Capture the cell that displays the provided text and extract its (x, y) central coordinate. 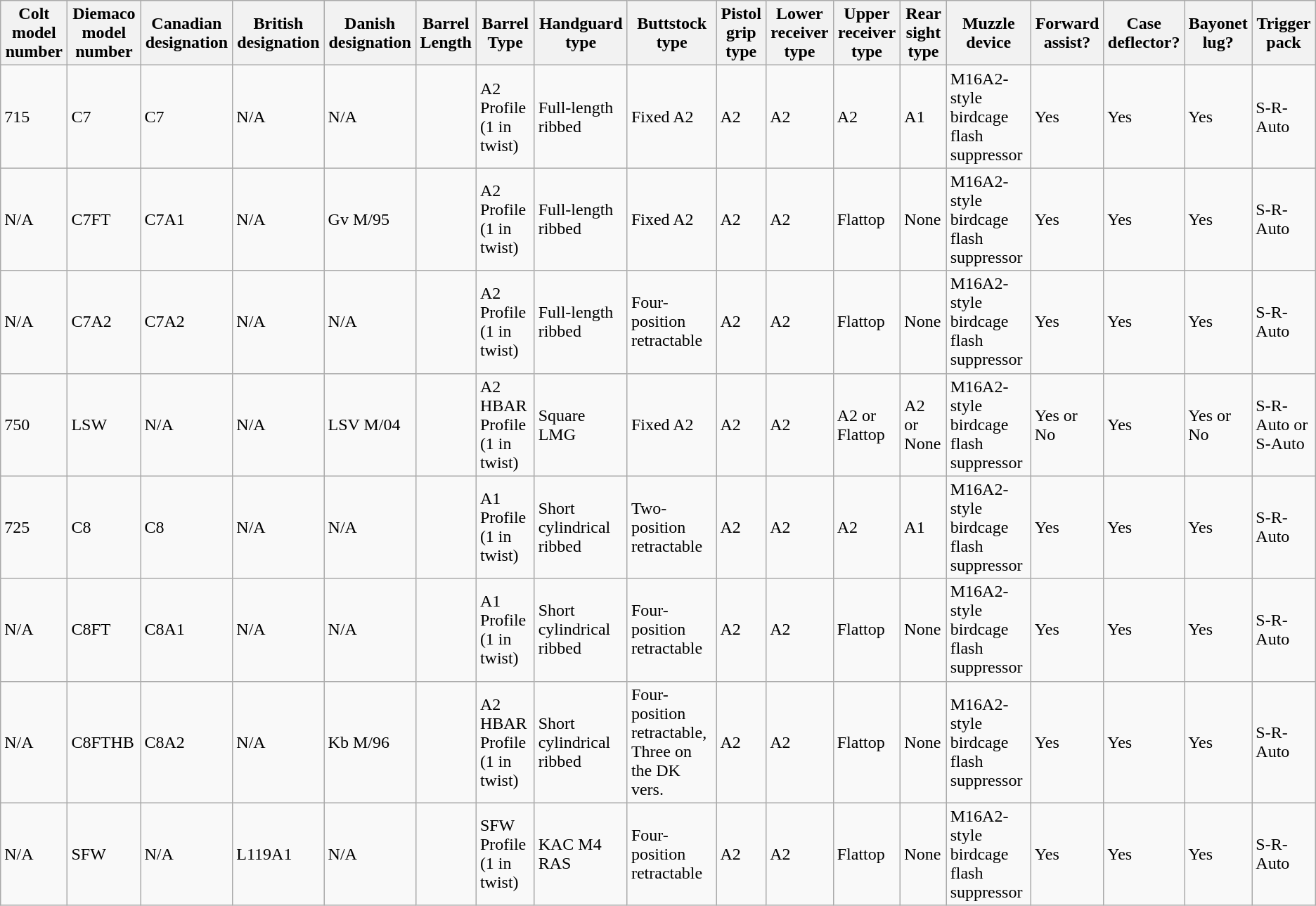
750 (34, 425)
C8FT (104, 630)
Handguard type (581, 33)
C7A1 (187, 219)
Two-position retractable (672, 527)
Square LMG (581, 425)
Colt model number (34, 33)
SFW Profile (1 in twist) (505, 854)
Canadian designation (187, 33)
C8A2 (187, 742)
L119A1 (278, 854)
Forward assist? (1067, 33)
LSV M/04 (370, 425)
S-R-Auto or S-Auto (1284, 425)
Muzzle device (988, 33)
Pistol grip type (741, 33)
KAC M4 RAS (581, 854)
C7FT (104, 219)
A2 or None (924, 425)
Rear sight type (924, 33)
Four-position retractable, Three on the DK vers. (672, 742)
Case deflector? (1144, 33)
C8FTHB (104, 742)
LSW (104, 425)
Upper receiver type (867, 33)
Buttstock type (672, 33)
Gv M/95 (370, 219)
A2 or Flattop (867, 425)
Lower receiver type (800, 33)
British designation (278, 33)
715 (34, 117)
Barrel Type (505, 33)
Barrel Length (446, 33)
Kb M/96 (370, 742)
SFW (104, 854)
Diemaco model number (104, 33)
Trigger pack (1284, 33)
725 (34, 527)
C8A1 (187, 630)
Bayonet lug? (1218, 33)
Danish designation (370, 33)
